Capture the cell that displays the provided text and extract its [x, y] central coordinate. 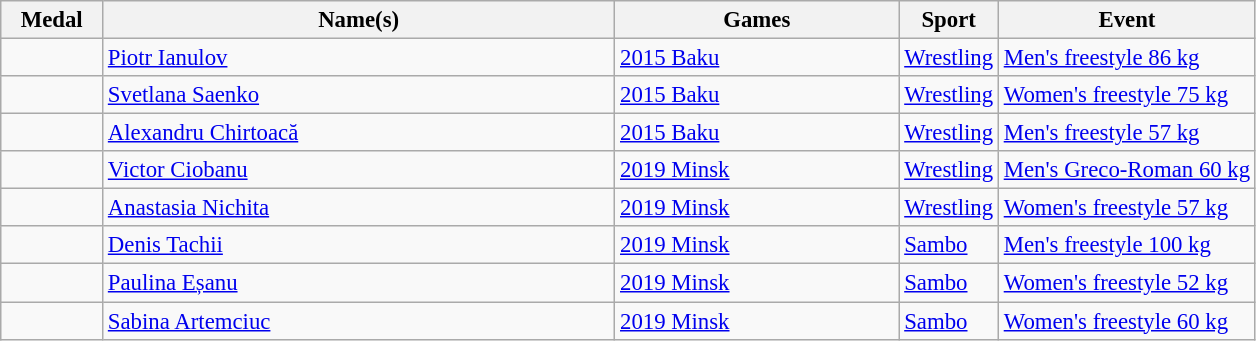
Games [757, 20]
Women's freestyle 57 kg [1126, 208]
Name(s) [359, 20]
Medal [52, 20]
Women's freestyle 75 kg [1126, 95]
Victor Ciobanu [359, 170]
Piotr Ianulov [359, 58]
Men's freestyle 86 kg [1126, 58]
Paulina Eșanu [359, 283]
Anastasia Nichita [359, 208]
Sport [949, 20]
Women's freestyle 60 kg [1126, 321]
Men's freestyle 57 kg [1126, 133]
Alexandru Chirtoacă [359, 133]
Sabina Artemciuc [359, 321]
Denis Tachii [359, 245]
Women's freestyle 52 kg [1126, 283]
Event [1126, 20]
Svetlana Saenko [359, 95]
Men's freestyle 100 kg [1126, 245]
Men's Greco-Roman 60 kg [1126, 170]
